Locate the cell with the specified text and output its (X, Y) center coordinate. 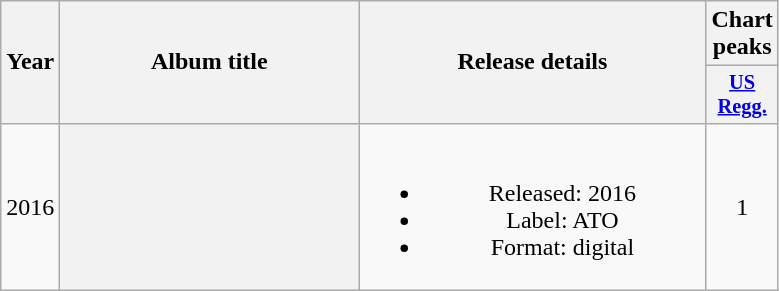
USRegg. (742, 95)
Year (30, 62)
Album title (210, 62)
Release details (532, 62)
1 (742, 206)
2016 (30, 206)
Released: 2016Label: ATOFormat: digital (532, 206)
Chart peaks (742, 34)
